Search for the cell housing the specified text and yield its [X, Y] center coordinate. 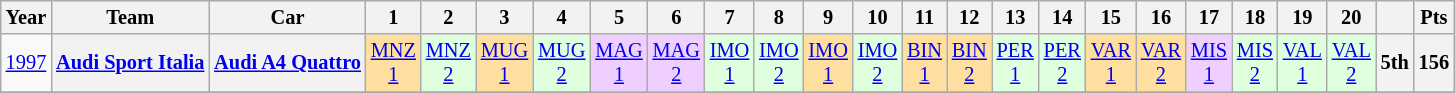
MNZ2 [448, 63]
3 [504, 17]
5th [1395, 63]
MNZ1 [394, 63]
19 [1302, 17]
BIN2 [970, 63]
VAR1 [1111, 63]
6 [676, 17]
15 [1111, 17]
20 [1352, 17]
MAG2 [676, 63]
5 [618, 17]
18 [1255, 17]
Audi A4 Quattro [288, 63]
Year [26, 17]
1 [394, 17]
8 [778, 17]
17 [1209, 17]
PER2 [1062, 63]
Car [288, 17]
VAR2 [1161, 63]
1997 [26, 63]
11 [924, 17]
7 [730, 17]
10 [878, 17]
MIS2 [1255, 63]
16 [1161, 17]
4 [562, 17]
12 [970, 17]
Audi Sport Italia [130, 63]
MIS1 [1209, 63]
14 [1062, 17]
PER1 [1016, 63]
13 [1016, 17]
VAL2 [1352, 63]
MAG1 [618, 63]
MUG2 [562, 63]
Team [130, 17]
VAL1 [1302, 63]
2 [448, 17]
BIN1 [924, 63]
9 [828, 17]
Pts [1434, 17]
MUG1 [504, 63]
156 [1434, 63]
